Return (x, y) of the center of cell containing provided text 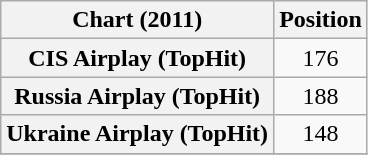
188 (321, 96)
CIS Airplay (TopHit) (138, 58)
Ukraine Airplay (TopHit) (138, 134)
Russia Airplay (TopHit) (138, 96)
Chart (2011) (138, 20)
Position (321, 20)
148 (321, 134)
176 (321, 58)
